Search for the cell housing the specified text and yield its [x, y] center coordinate. 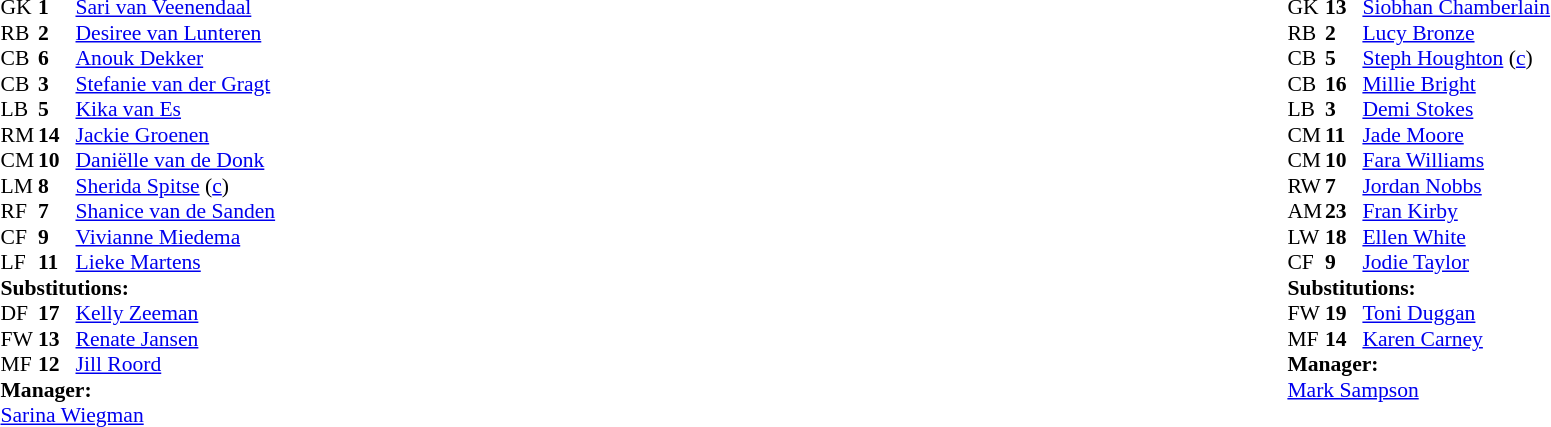
Renate Jansen [176, 339]
Millie Bright [1456, 84]
Shanice van de Sanden [176, 211]
8 [57, 186]
RF [19, 211]
Fara Williams [1456, 161]
17 [57, 313]
Vivianne Miedema [176, 237]
LW [1306, 237]
23 [1344, 211]
Steph Houghton (c) [1456, 59]
RM [19, 135]
Anouk Dekker [176, 59]
Daniëlle van de Donk [176, 161]
Lieke Martens [176, 263]
Demi Stokes [1456, 109]
6 [57, 59]
Sherida Spitse (c) [176, 186]
Karen Carney [1456, 339]
DF [19, 313]
Mark Sampson [1418, 390]
AM [1306, 211]
LF [19, 263]
Desiree van Lunteren [176, 33]
Stefanie van der Gragt [176, 84]
RW [1306, 186]
Lucy Bronze [1456, 33]
Kika van Es [176, 109]
Jodie Taylor [1456, 263]
16 [1344, 84]
Ellen White [1456, 237]
Jade Moore [1456, 135]
Kelly Zeeman [176, 313]
13 [57, 339]
Fran Kirby [1456, 211]
18 [1344, 237]
LM [19, 186]
Jill Roord [176, 365]
Jackie Groenen [176, 135]
19 [1344, 313]
Jordan Nobbs [1456, 186]
Toni Duggan [1456, 313]
12 [57, 365]
